Locate the cell with the specified text and output its [X, Y] center coordinate. 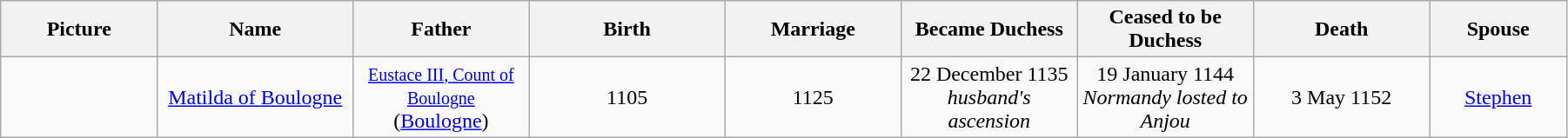
Spouse [1498, 30]
Marriage [813, 30]
22 December 1135husband's ascension [989, 97]
Ceased to be Duchess [1165, 30]
Matilda of Boulogne [256, 97]
19 January 1144Normandy losted to Anjou [1165, 97]
Birth [627, 30]
Father [441, 30]
Eustace III, Count of Boulogne(Boulogne) [441, 97]
Stephen [1498, 97]
Became Duchess [989, 30]
1105 [627, 97]
Picture [79, 30]
Name [256, 30]
3 May 1152 [1341, 97]
Death [1341, 30]
1125 [813, 97]
